Find where the given text appears and provide that cell's center as (X, Y) coordinate. 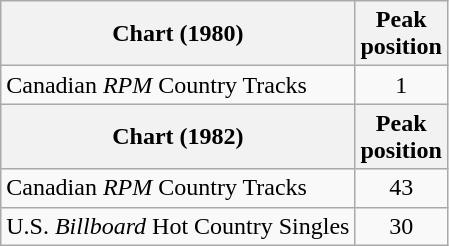
Chart (1980) (178, 34)
1 (401, 85)
U.S. Billboard Hot Country Singles (178, 226)
43 (401, 188)
30 (401, 226)
Chart (1982) (178, 136)
